Return [x, y] of the center of cell containing provided text 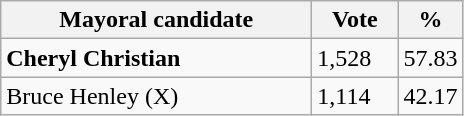
% [430, 20]
Bruce Henley (X) [156, 96]
42.17 [430, 96]
57.83 [430, 58]
Mayoral candidate [156, 20]
1,114 [355, 96]
1,528 [355, 58]
Cheryl Christian [156, 58]
Vote [355, 20]
